Return [x, y] of the center of cell containing provided text 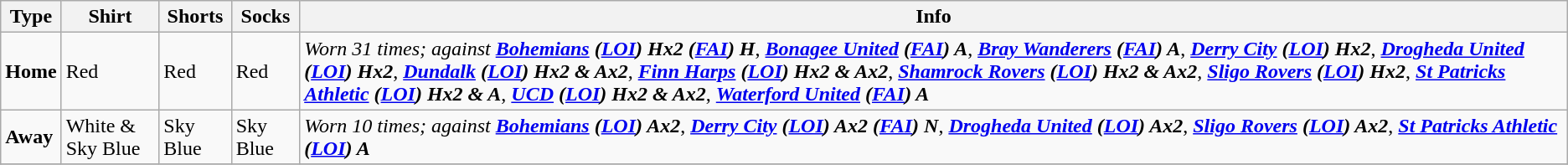
Home [31, 71]
Shirt [111, 17]
Type [31, 17]
Socks [266, 17]
White & Sky Blue [111, 137]
Info [934, 17]
Shorts [195, 17]
Away [31, 137]
